Scan for the cell matching the given text and deliver its (x, y) coordinate at center. 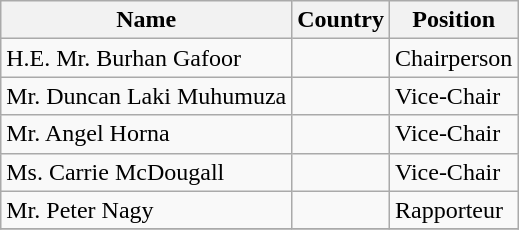
Mr. Angel Horna (146, 134)
Position (453, 20)
Country (341, 20)
Rapporteur (453, 210)
Chairperson (453, 58)
Name (146, 20)
Mr. Peter Nagy (146, 210)
Mr. Duncan Laki Muhumuza (146, 96)
H.E. Mr. Burhan Gafoor (146, 58)
Ms. Carrie McDougall (146, 172)
